Extract the (X, Y) coordinate from the center of the cell holding the provided text.  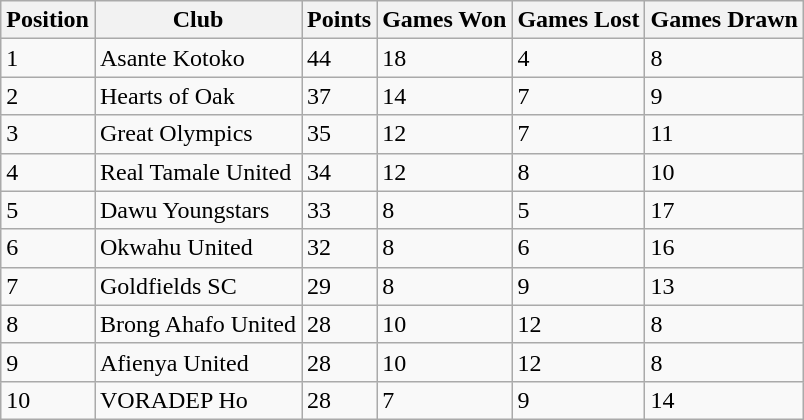
Club (198, 20)
Great Olympics (198, 134)
34 (340, 172)
18 (444, 58)
44 (340, 58)
Points (340, 20)
1 (48, 58)
Games Won (444, 20)
Games Drawn (724, 20)
Games Lost (578, 20)
Brong Ahafo United (198, 324)
VORADEP Ho (198, 400)
3 (48, 134)
Goldfields SC (198, 286)
Asante Kotoko (198, 58)
29 (340, 286)
Afienya United (198, 362)
13 (724, 286)
17 (724, 210)
32 (340, 248)
Okwahu United (198, 248)
16 (724, 248)
Position (48, 20)
33 (340, 210)
Dawu Youngstars (198, 210)
2 (48, 96)
Real Tamale United (198, 172)
35 (340, 134)
11 (724, 134)
Hearts of Oak (198, 96)
37 (340, 96)
